Provide the (x, y) coordinate of the cell's center where the given text is located.  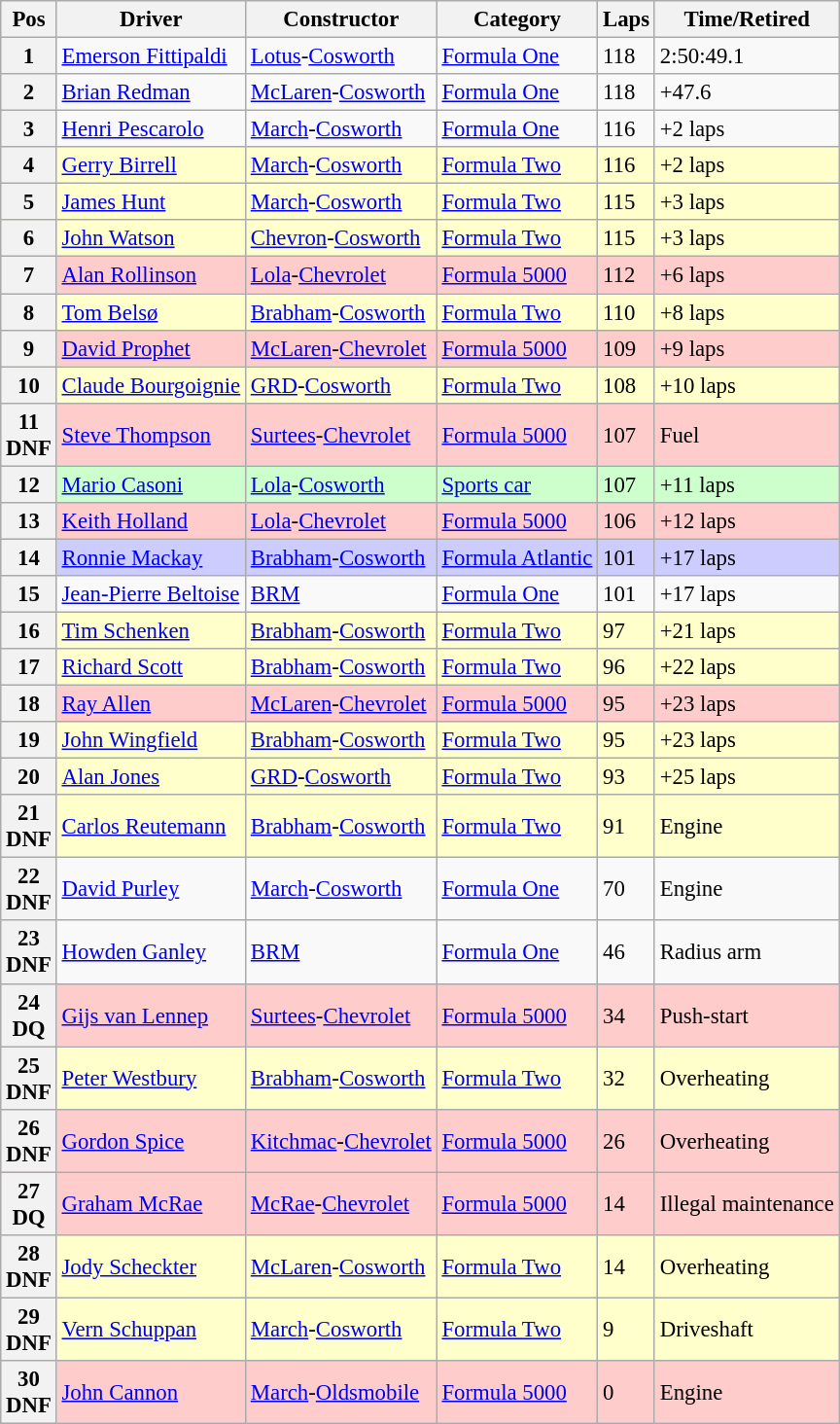
Driveshaft (747, 1329)
Kitchmac-Chevrolet (340, 1140)
112 (626, 275)
27DQ (29, 1204)
Alan Rollinson (151, 275)
Radius arm (747, 953)
Gordon Spice (151, 1140)
6 (29, 238)
Tom Belsø (151, 312)
+25 laps (747, 777)
19 (29, 740)
March-Oldsmobile (340, 1393)
2:50:49.1 (747, 56)
+9 laps (747, 348)
+22 laps (747, 667)
46 (626, 953)
5 (29, 202)
McRae-Chevrolet (340, 1204)
Time/Retired (747, 19)
106 (626, 521)
Jody Scheckter (151, 1266)
25DNF (29, 1078)
108 (626, 385)
110 (626, 312)
+6 laps (747, 275)
Category (517, 19)
Ronnie Mackay (151, 557)
+11 laps (747, 484)
+8 laps (747, 312)
0 (626, 1393)
70 (626, 889)
18 (29, 704)
Push-start (747, 1015)
Laps (626, 19)
16 (29, 630)
28DNF (29, 1266)
Graham McRae (151, 1204)
23DNF (29, 953)
John Cannon (151, 1393)
Keith Holland (151, 521)
+47.6 (747, 92)
21DNF (29, 827)
Pos (29, 19)
2 (29, 92)
+12 laps (747, 521)
John Watson (151, 238)
24DQ (29, 1015)
34 (626, 1015)
26 (626, 1140)
10 (29, 385)
30DNF (29, 1393)
Jean-Pierre Beltoise (151, 594)
12 (29, 484)
Lotus-Cosworth (340, 56)
James Hunt (151, 202)
Brian Redman (151, 92)
109 (626, 348)
Lola-Cosworth (340, 484)
Constructor (340, 19)
29DNF (29, 1329)
Gijs van Lennep (151, 1015)
Formula Atlantic (517, 557)
15 (29, 594)
20 (29, 777)
Chevron-Cosworth (340, 238)
Tim Schenken (151, 630)
22DNF (29, 889)
+10 laps (747, 385)
Mario Casoni (151, 484)
Steve Thompson (151, 434)
93 (626, 777)
+21 laps (747, 630)
Illegal maintenance (747, 1204)
Sports car (517, 484)
Fuel (747, 434)
Ray Allen (151, 704)
13 (29, 521)
17 (29, 667)
7 (29, 275)
8 (29, 312)
97 (626, 630)
Emerson Fittipaldi (151, 56)
Gerry Birrell (151, 165)
11DNF (29, 434)
91 (626, 827)
4 (29, 165)
Claude Bourgoignie (151, 385)
Howden Ganley (151, 953)
1 (29, 56)
John Wingfield (151, 740)
Richard Scott (151, 667)
96 (626, 667)
32 (626, 1078)
Vern Schuppan (151, 1329)
3 (29, 129)
Driver (151, 19)
David Purley (151, 889)
Alan Jones (151, 777)
David Prophet (151, 348)
Carlos Reutemann (151, 827)
Peter Westbury (151, 1078)
Henri Pescarolo (151, 129)
26DNF (29, 1140)
